Identify which cell holds the provided text, then report its [x, y] central coordinate. 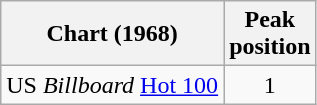
Peakposition [270, 34]
1 [270, 85]
US Billboard Hot 100 [112, 85]
Chart (1968) [112, 34]
